Provide the [x, y] coordinate of the cell's center where the given text is located.  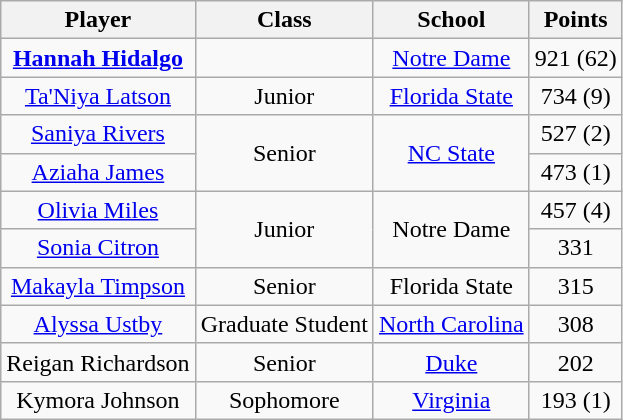
Graduate Student [284, 324]
Sonia Citron [98, 248]
North Carolina [451, 324]
Olivia Miles [98, 210]
Virginia [451, 400]
473 (1) [576, 172]
Duke [451, 362]
734 (9) [576, 96]
Makayla Timpson [98, 286]
921 (62) [576, 58]
457 (4) [576, 210]
315 [576, 286]
Player [98, 20]
202 [576, 362]
Saniya Rivers [98, 134]
Alyssa Ustby [98, 324]
331 [576, 248]
308 [576, 324]
Aziaha James [98, 172]
School [451, 20]
Kymora Johnson [98, 400]
Ta'Niya Latson [98, 96]
527 (2) [576, 134]
193 (1) [576, 400]
Class [284, 20]
Hannah Hidalgo [98, 58]
Sophomore [284, 400]
Points [576, 20]
NC State [451, 153]
Reigan Richardson [98, 362]
